Detect which cell encompasses the target text, then output its [x, y] center coordinate. 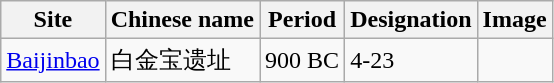
Chinese name [182, 20]
白金宝遗址 [182, 60]
4-23 [411, 60]
Image [514, 20]
Period [302, 20]
900 BC [302, 60]
Designation [411, 20]
Baijinbao [53, 60]
Site [53, 20]
